From the cell containing the given text, extract its center point as [x, y] coordinate. 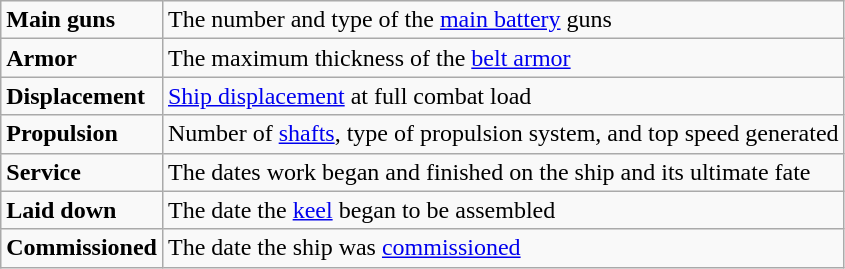
Number of shafts, type of propulsion system, and top speed generated [503, 134]
Armor [82, 58]
Laid down [82, 210]
The date the ship was commissioned [503, 248]
Service [82, 172]
Ship displacement at full combat load [503, 96]
The number and type of the main battery guns [503, 20]
Commissioned [82, 248]
Main guns [82, 20]
Propulsion [82, 134]
The maximum thickness of the belt armor [503, 58]
The date the keel began to be assembled [503, 210]
Displacement [82, 96]
The dates work began and finished on the ship and its ultimate fate [503, 172]
